Determine the [X, Y] coordinate at the center of the cell enclosing the given text.  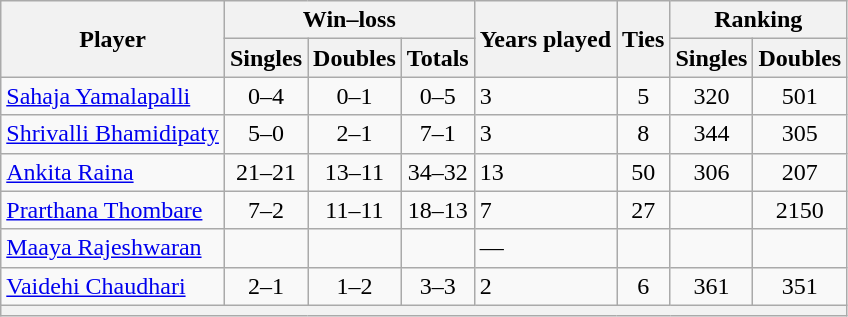
501 [800, 96]
Sahaja Yamalapalli [113, 96]
306 [712, 172]
Years played [545, 39]
2150 [800, 210]
Ranking [758, 20]
0–5 [438, 96]
50 [644, 172]
27 [644, 210]
Prarthana Thombare [113, 210]
361 [712, 286]
Ankita Raina [113, 172]
— [545, 248]
7–2 [266, 210]
1–2 [355, 286]
7–1 [438, 134]
Player [113, 39]
Vaidehi Chaudhari [113, 286]
21–21 [266, 172]
344 [712, 134]
207 [800, 172]
0–1 [355, 96]
34–32 [438, 172]
305 [800, 134]
11–11 [355, 210]
18–13 [438, 210]
Ties [644, 39]
7 [545, 210]
Win–loss [349, 20]
0–4 [266, 96]
13 [545, 172]
5–0 [266, 134]
8 [644, 134]
3–3 [438, 286]
320 [712, 96]
5 [644, 96]
13–11 [355, 172]
Maaya Rajeshwaran [113, 248]
Totals [438, 58]
Shrivalli Bhamidipaty [113, 134]
351 [800, 286]
6 [644, 286]
2 [545, 286]
